Capture the cell that displays the provided text and extract its [x, y] central coordinate. 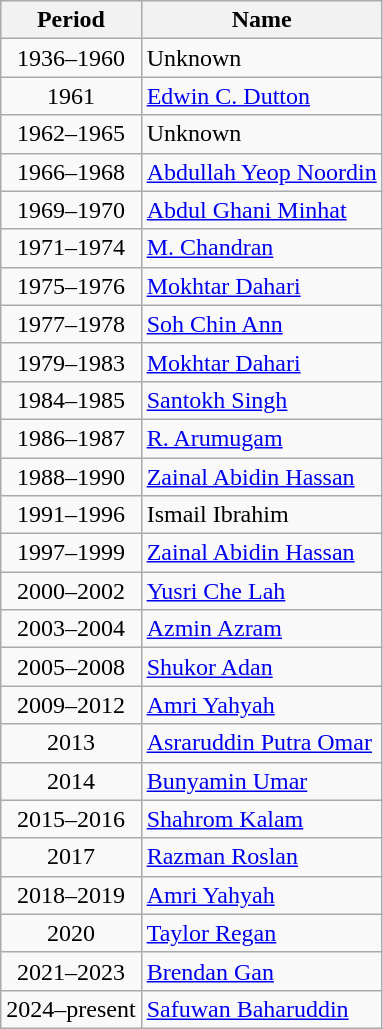
Ismail Ibrahim [262, 515]
1961 [71, 96]
2014 [71, 781]
1984–1985 [71, 400]
1936–1960 [71, 58]
1997–1999 [71, 553]
Shukor Adan [262, 667]
2020 [71, 933]
Abdullah Yeop Noordin [262, 172]
1962–1965 [71, 134]
Soh Chin Ann [262, 324]
2005–2008 [71, 667]
1969–1970 [71, 210]
2017 [71, 857]
1971–1974 [71, 248]
Edwin C. Dutton [262, 96]
Brendan Gan [262, 971]
2024–present [71, 1009]
Abdul Ghani Minhat [262, 210]
1988–1990 [71, 477]
Asraruddin Putra Omar [262, 743]
2000–2002 [71, 591]
Yusri Che Lah [262, 591]
2018–2019 [71, 895]
Taylor Regan [262, 933]
1991–1996 [71, 515]
1986–1987 [71, 438]
Period [71, 20]
Safuwan Baharuddin [262, 1009]
M. Chandran [262, 248]
2021–2023 [71, 971]
Razman Roslan [262, 857]
Name [262, 20]
2015–2016 [71, 819]
R. Arumugam [262, 438]
2003–2004 [71, 629]
1979–1983 [71, 362]
1966–1968 [71, 172]
Santokh Singh [262, 400]
2013 [71, 743]
Bunyamin Umar [262, 781]
1975–1976 [71, 286]
Shahrom Kalam [262, 819]
1977–1978 [71, 324]
Azmin Azram [262, 629]
2009–2012 [71, 705]
